For the text-containing cell, return its midpoint in [X, Y] coordinate format. 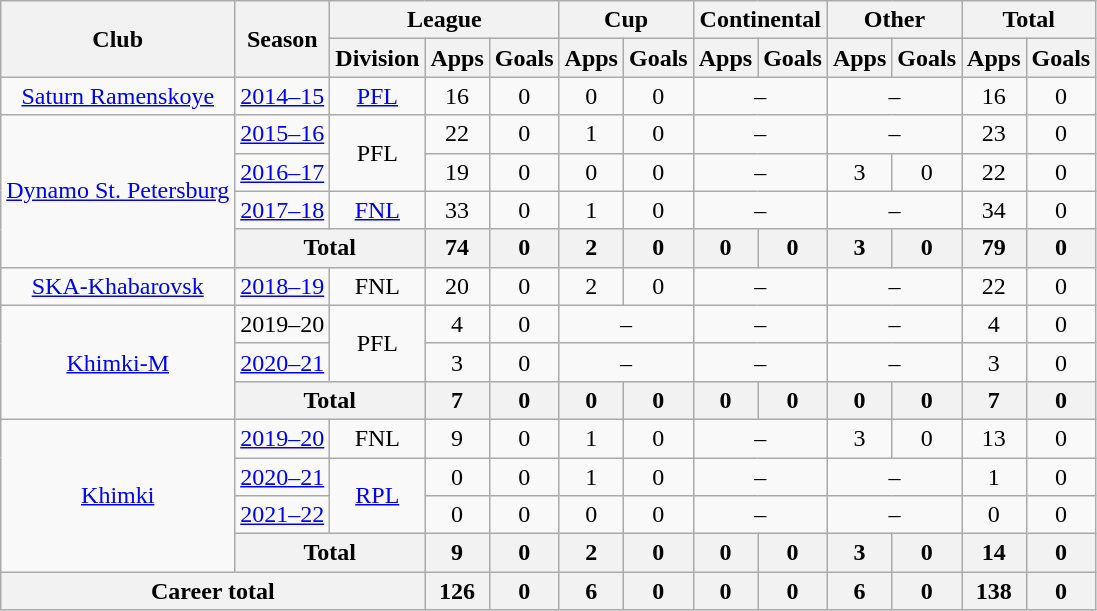
23 [994, 134]
Cup [626, 20]
Khimki-M [118, 362]
2021–22 [282, 515]
Continental [760, 20]
SKA-Khabarovsk [118, 286]
2018–19 [282, 286]
2017–18 [282, 210]
13 [994, 438]
2016–17 [282, 172]
20 [457, 286]
74 [457, 248]
Club [118, 39]
RPL [378, 496]
2014–15 [282, 96]
34 [994, 210]
Division [378, 58]
Season [282, 39]
33 [457, 210]
Career total [213, 591]
League [444, 20]
126 [457, 591]
79 [994, 248]
Other [894, 20]
2015–16 [282, 134]
Saturn Ramenskoye [118, 96]
138 [994, 591]
14 [994, 553]
Khimki [118, 495]
Dynamo St. Petersburg [118, 191]
19 [457, 172]
